Search for the cell housing the specified text and yield its [X, Y] center coordinate. 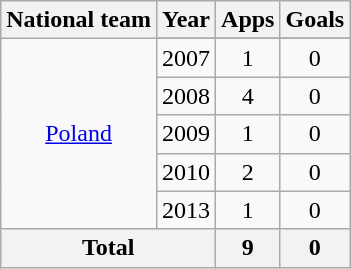
9 [248, 248]
Apps [248, 20]
4 [248, 96]
Year [186, 20]
Poland [79, 134]
2010 [186, 172]
2009 [186, 134]
2007 [186, 58]
Total [108, 248]
2 [248, 172]
2013 [186, 210]
2008 [186, 96]
Goals [315, 20]
National team [79, 20]
